Find where the given text appears and provide that cell's center as [X, Y] coordinate. 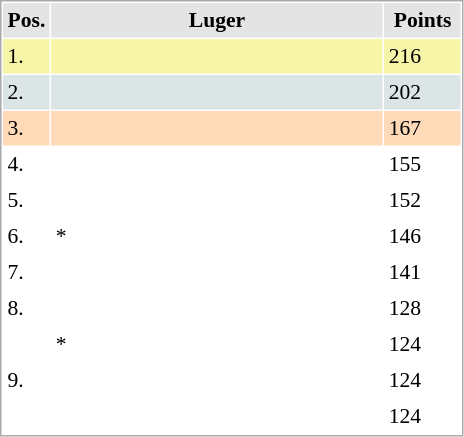
141 [422, 272]
4. [26, 164]
2. [26, 92]
202 [422, 92]
128 [422, 308]
167 [422, 128]
3. [26, 128]
216 [422, 56]
Pos. [26, 20]
1. [26, 56]
7. [26, 272]
9. [26, 380]
155 [422, 164]
Points [422, 20]
6. [26, 236]
5. [26, 200]
Luger [217, 20]
146 [422, 236]
152 [422, 200]
8. [26, 308]
